Find where the given text appears and provide that cell's center as [x, y] coordinate. 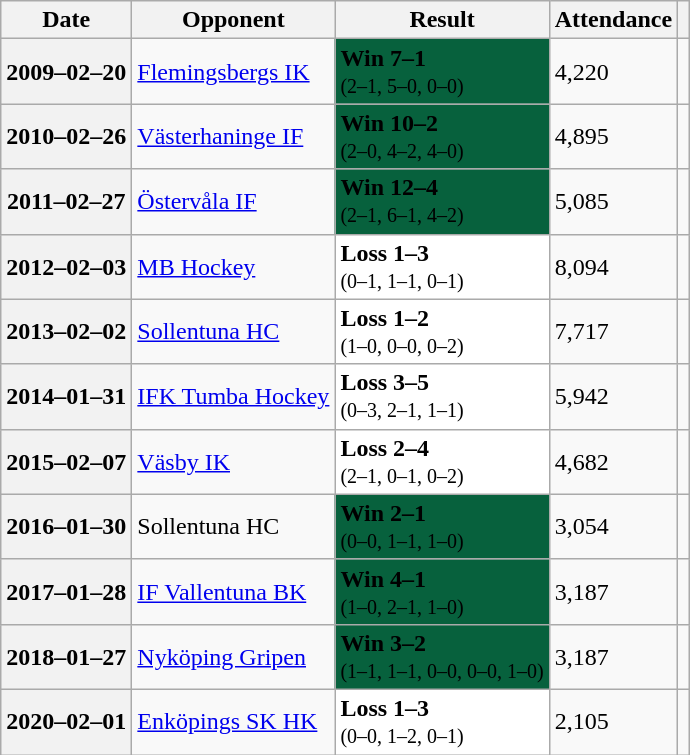
IFK Tumba Hockey [234, 396]
MB Hockey [234, 266]
Win 12–4(2–1, 6–1, 4–2) [442, 202]
Loss 3–5(0–3, 2–1, 1–1) [442, 396]
Loss 1–3(0–1, 1–1, 0–1) [442, 266]
8,094 [613, 266]
Win 3–2(1–1, 1–1, 0–0, 0–0, 1–0) [442, 656]
Attendance [613, 20]
2014–01–31 [66, 396]
2009–02–20 [66, 72]
Östervåla IF [234, 202]
2010–02–26 [66, 136]
Date [66, 20]
Loss 2–4(2–1, 0–1, 0–2) [442, 462]
2012–02–03 [66, 266]
5,085 [613, 202]
Win 4–1(1–0, 2–1, 1–0) [442, 592]
Win 10–2(2–0, 4–2, 4–0) [442, 136]
Loss 1–2(1–0, 0–0, 0–2) [442, 332]
2016–01–30 [66, 526]
3,054 [613, 526]
IF Vallentuna BK [234, 592]
Result [442, 20]
5,942 [613, 396]
Enköpings SK HK [234, 722]
4,895 [613, 136]
4,682 [613, 462]
Loss 1–3(0–0, 1–2, 0–1) [442, 722]
2013–02–02 [66, 332]
Väsby IK [234, 462]
Västerhaninge IF [234, 136]
2011–02–27 [66, 202]
2018–01–27 [66, 656]
2015–02–07 [66, 462]
Win 7–1(2–1, 5–0, 0–0) [442, 72]
Nyköping Gripen [234, 656]
Opponent [234, 20]
Flemingsbergs IK [234, 72]
2020–02–01 [66, 722]
2,105 [613, 722]
2017–01–28 [66, 592]
Win 2–1(0–0, 1–1, 1–0) [442, 526]
4,220 [613, 72]
7,717 [613, 332]
